Extract the (X, Y) coordinate from the center of the cell holding the provided text.  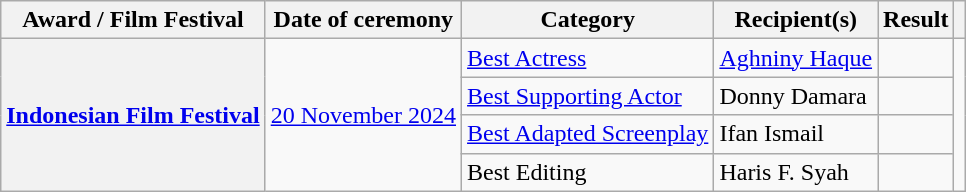
Award / Film Festival (133, 20)
Best Editing (588, 172)
Indonesian Film Festival (133, 115)
Haris F. Syah (796, 172)
Best Actress (588, 58)
Result (916, 20)
Category (588, 20)
Aghniny Haque (796, 58)
Best Supporting Actor (588, 96)
Best Adapted Screenplay (588, 134)
Donny Damara (796, 96)
20 November 2024 (363, 115)
Date of ceremony (363, 20)
Ifan Ismail (796, 134)
Recipient(s) (796, 20)
